Provide the [X, Y] coordinate of the cell's center where the given text is located.  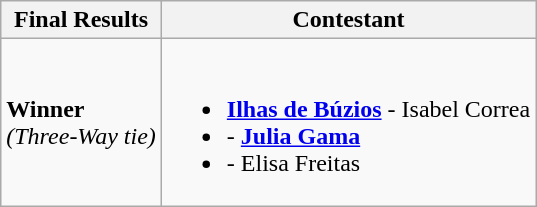
Contestant [348, 20]
Ilhas de Búzios - Isabel Correa - Julia Gama - Elisa Freitas [348, 122]
Winner(Three-Way tie) [82, 122]
Final Results [82, 20]
